Find where the given text appears and provide that cell's center as [X, Y] coordinate. 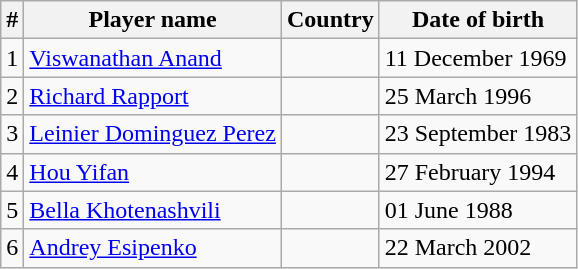
6 [12, 248]
23 September 1983 [478, 134]
Date of birth [478, 20]
Country [330, 20]
Richard Rapport [153, 96]
Leinier Dominguez Perez [153, 134]
5 [12, 210]
01 June 1988 [478, 210]
27 February 1994 [478, 172]
Bella Khotenashvili [153, 210]
25 March 1996 [478, 96]
22 March 2002 [478, 248]
1 [12, 58]
2 [12, 96]
Andrey Esipenko [153, 248]
4 [12, 172]
3 [12, 134]
Hou Yifan [153, 172]
Viswanathan Anand [153, 58]
11 December 1969 [478, 58]
# [12, 20]
Player name [153, 20]
